Determine the [x, y] coordinate at the center of the cell enclosing the given text.  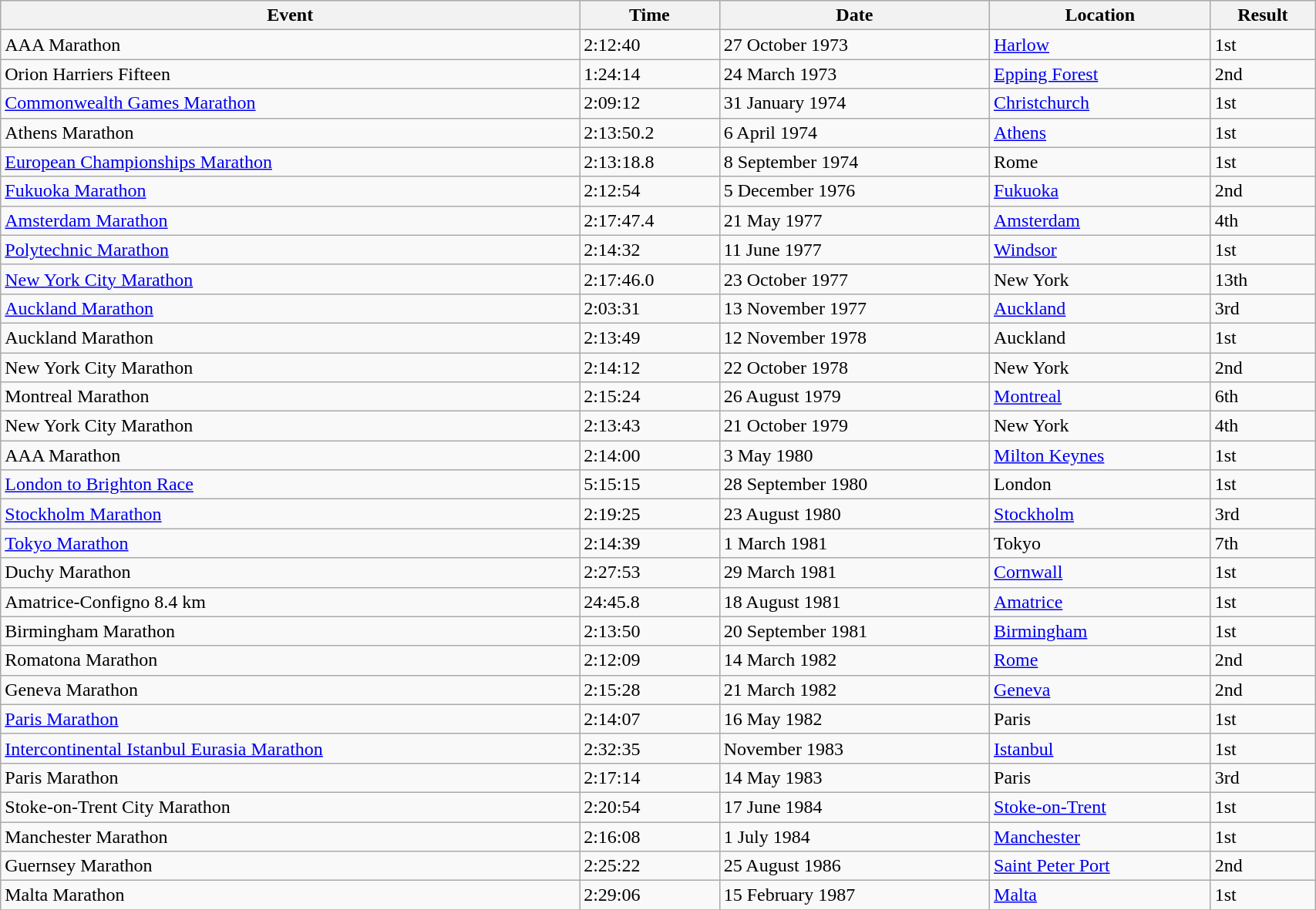
2:12:40 [650, 45]
Stoke-on-Trent City Marathon [290, 807]
27 October 1973 [854, 45]
Amsterdam [1101, 220]
2:14:39 [650, 543]
Romatona Marathon [290, 660]
2:16:08 [650, 836]
Fukuoka Marathon [290, 191]
13th [1263, 279]
Orion Harriers Fifteen [290, 74]
2:12:54 [650, 191]
Date [854, 15]
Time [650, 15]
2:12:09 [650, 660]
2:29:06 [650, 895]
Geneva [1101, 690]
2:14:12 [650, 368]
Saint Peter Port [1101, 866]
Harlow [1101, 45]
14 March 1982 [854, 660]
23 August 1980 [854, 514]
2:15:28 [650, 690]
8 September 1974 [854, 162]
Windsor [1101, 250]
2:17:46.0 [650, 279]
1:24:14 [650, 74]
Location [1101, 15]
2:13:18.8 [650, 162]
1 March 1981 [854, 543]
2:09:12 [650, 103]
2:13:43 [650, 426]
3 May 1980 [854, 455]
Geneva Marathon [290, 690]
17 June 1984 [854, 807]
2:13:49 [650, 337]
13 November 1977 [854, 308]
Cornwall [1101, 573]
Athens Marathon [290, 133]
18 August 1981 [854, 602]
21 May 1977 [854, 220]
16 May 1982 [854, 719]
2:15:24 [650, 397]
24 March 1973 [854, 74]
2:03:31 [650, 308]
29 March 1981 [854, 573]
31 January 1974 [854, 103]
15 February 1987 [854, 895]
7th [1263, 543]
14 May 1983 [854, 777]
2:17:14 [650, 777]
11 June 1977 [854, 250]
Amsterdam Marathon [290, 220]
26 August 1979 [854, 397]
Milton Keynes [1101, 455]
20 September 1981 [854, 631]
Stoke-on-Trent [1101, 807]
European Championships Marathon [290, 162]
Malta Marathon [290, 895]
Christchurch [1101, 103]
23 October 1977 [854, 279]
Amatrice-Configno 8.4 km [290, 602]
2:32:35 [650, 748]
Tokyo [1101, 543]
Stockholm Marathon [290, 514]
Montreal Marathon [290, 397]
2:20:54 [650, 807]
2:14:07 [650, 719]
Stockholm [1101, 514]
1 July 1984 [854, 836]
6 April 1974 [854, 133]
2:14:00 [650, 455]
Athens [1101, 133]
5 December 1976 [854, 191]
2:19:25 [650, 514]
28 September 1980 [854, 485]
Birmingham Marathon [290, 631]
London to Brighton Race [290, 485]
21 March 1982 [854, 690]
Duchy Marathon [290, 573]
2:14:32 [650, 250]
24:45.8 [650, 602]
Manchester [1101, 836]
Manchester Marathon [290, 836]
12 November 1978 [854, 337]
22 October 1978 [854, 368]
November 1983 [854, 748]
Commonwealth Games Marathon [290, 103]
Fukuoka [1101, 191]
Malta [1101, 895]
2:25:22 [650, 866]
Tokyo Marathon [290, 543]
Intercontinental Istanbul Eurasia Marathon [290, 748]
Event [290, 15]
5:15:15 [650, 485]
2:13:50.2 [650, 133]
6th [1263, 397]
Result [1263, 15]
Amatrice [1101, 602]
Montreal [1101, 397]
2:17:47.4 [650, 220]
25 August 1986 [854, 866]
2:27:53 [650, 573]
Istanbul [1101, 748]
21 October 1979 [854, 426]
Polytechnic Marathon [290, 250]
2:13:50 [650, 631]
London [1101, 485]
Birmingham [1101, 631]
Guernsey Marathon [290, 866]
Epping Forest [1101, 74]
